Identify which cell holds the provided text, then report its [X, Y] central coordinate. 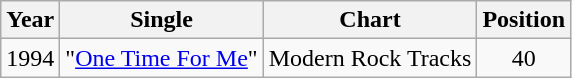
Single [162, 20]
Year [30, 20]
Position [524, 20]
40 [524, 58]
Chart [370, 20]
Modern Rock Tracks [370, 58]
1994 [30, 58]
"One Time For Me" [162, 58]
